Extract the [x, y] coordinate from the center of the cell holding the provided text.  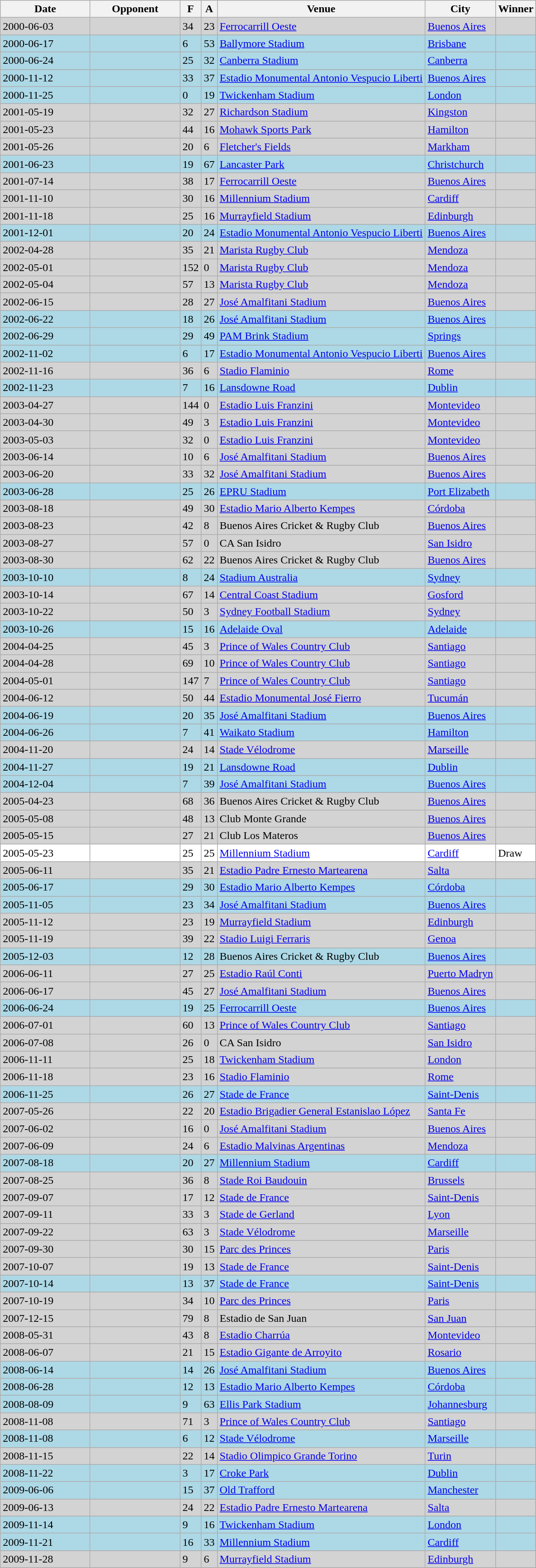
2004-04-28 [45, 663]
2009-06-06 [45, 1490]
Christchurch [460, 164]
2004-06-26 [45, 732]
2005-06-17 [45, 887]
2006-07-08 [45, 1042]
2005-05-15 [45, 836]
Estadio Monumental José Fierro [321, 698]
Genoa [460, 939]
2002-06-15 [45, 302]
2009-06-13 [45, 1507]
Richardson Stadium [321, 112]
2006-06-24 [45, 1008]
Winner [516, 9]
2006-06-17 [45, 991]
2008-06-07 [45, 1353]
2003-10-10 [45, 577]
2008-06-28 [45, 1387]
2005-04-23 [45, 801]
2004-11-20 [45, 749]
2007-12-15 [45, 1318]
2003-10-22 [45, 612]
2002-06-22 [45, 319]
Stade de Gerland [321, 1215]
Estadio Raúl Conti [321, 973]
2004-06-12 [45, 698]
Johannesburg [460, 1404]
152 [191, 267]
Manchester [460, 1490]
Estadio Brigadier General Estanislao López [321, 1111]
Brisbane [460, 43]
2003-06-14 [45, 457]
A [209, 9]
2008-05-31 [45, 1335]
2001-05-23 [45, 129]
2005-12-03 [45, 956]
2008-06-14 [45, 1370]
2002-11-23 [45, 388]
2004-06-19 [45, 715]
2003-08-18 [45, 509]
Stade Roi Baudouin [321, 1180]
2003-08-30 [45, 560]
2002-11-16 [45, 371]
2000-06-17 [45, 43]
Markham [460, 147]
Venue [321, 9]
Turin [460, 1456]
Estadio Malvinas Argentinas [321, 1146]
Brussels [460, 1180]
Rosario [460, 1353]
2007-09-22 [45, 1232]
Stadium Australia [321, 577]
2000-06-03 [45, 26]
2000-11-25 [45, 95]
2001-07-14 [45, 181]
48 [191, 819]
2001-06-23 [45, 164]
2005-05-23 [45, 853]
2001-05-19 [45, 112]
Club Los Materos [321, 836]
2003-10-14 [45, 595]
79 [191, 1318]
2007-10-07 [45, 1266]
Lyon [460, 1215]
Canberra Stadium [321, 61]
2009-11-21 [45, 1542]
2003-08-27 [45, 543]
43 [191, 1335]
2007-06-02 [45, 1129]
2004-05-01 [45, 681]
2006-11-18 [45, 1077]
Club Monte Grande [321, 819]
Gosford [460, 595]
42 [191, 526]
2006-11-11 [45, 1060]
147 [191, 681]
2008-11-15 [45, 1456]
68 [191, 801]
2003-06-20 [45, 474]
2007-10-19 [45, 1301]
2003-04-30 [45, 422]
2007-09-11 [45, 1215]
Central Coast Stadium [321, 595]
2007-08-25 [45, 1180]
EPRU Stadium [321, 491]
53 [209, 43]
Fletcher's Fields [321, 147]
2007-06-09 [45, 1146]
2005-11-05 [45, 905]
2005-11-12 [45, 922]
Stadio Luigi Ferraris [321, 939]
Mohawk Sports Park [321, 129]
2007-09-07 [45, 1197]
2004-11-27 [45, 767]
2002-11-02 [45, 353]
Sydney Football Stadium [321, 612]
Adelaide [460, 629]
2005-05-08 [45, 819]
41 [209, 732]
Estadio de San Juan [321, 1318]
2006-06-11 [45, 973]
2001-11-18 [45, 216]
PAM Brink Stadium [321, 336]
Kingston [460, 112]
71 [191, 1421]
Lancaster Park [321, 164]
2001-12-01 [45, 233]
Old Trafford [321, 1490]
2001-05-26 [45, 147]
Estadio Charrúa [321, 1335]
2002-06-29 [45, 336]
2002-05-04 [45, 285]
2003-10-26 [45, 629]
Port Elizabeth [460, 491]
2003-04-27 [45, 405]
2003-05-03 [45, 439]
2007-05-26 [45, 1111]
69 [191, 663]
Draw [516, 853]
Opponent [135, 9]
Croke Park [321, 1473]
2008-08-09 [45, 1404]
Stadio Olimpico Grande Torino [321, 1456]
Adelaide Oval [321, 629]
City [460, 9]
2000-11-12 [45, 78]
2004-12-04 [45, 784]
2009-11-28 [45, 1559]
2002-04-28 [45, 250]
Ellis Park Stadium [321, 1404]
2007-10-14 [45, 1283]
2006-11-25 [45, 1094]
60 [191, 1025]
Ballymore Stadium [321, 43]
Santa Fe [460, 1111]
2007-09-30 [45, 1249]
2005-06-11 [45, 870]
Puerto Madryn [460, 973]
San Juan [460, 1318]
2005-11-19 [45, 939]
Springs [460, 336]
2006-07-01 [45, 1025]
Tucumán [460, 698]
2001-11-10 [45, 198]
Estadio Gigante de Arroyito [321, 1353]
Canberra [460, 61]
Waikato Stadium [321, 732]
2004-04-25 [45, 646]
Date [45, 9]
2000-06-24 [45, 61]
F [191, 9]
2003-06-28 [45, 491]
2009-11-14 [45, 1525]
2002-05-01 [45, 267]
2008-11-22 [45, 1473]
2003-08-23 [45, 526]
2007-08-18 [45, 1163]
144 [191, 405]
38 [191, 181]
62 [191, 560]
